Extract the (x, y) coordinate from the center of the cell holding the provided text.  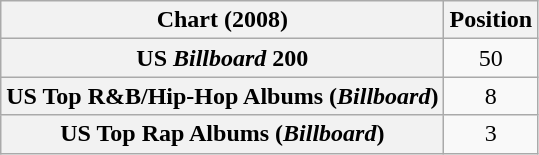
US Billboard 200 (222, 58)
8 (491, 96)
50 (491, 58)
Chart (2008) (222, 20)
US Top Rap Albums (Billboard) (222, 134)
3 (491, 134)
Position (491, 20)
US Top R&B/Hip-Hop Albums (Billboard) (222, 96)
